For the text-containing cell, return its midpoint in [x, y] coordinate format. 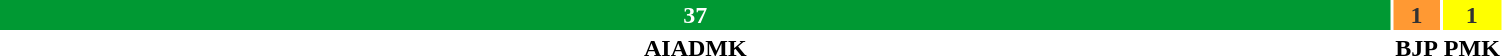
37 [696, 15]
